Extract the [x, y] coordinate from the center of the cell holding the provided text.  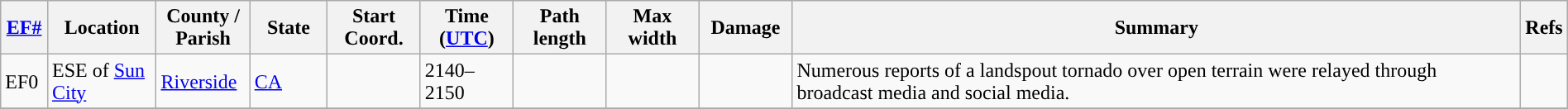
Path length [560, 28]
Start Coord. [374, 28]
EF0 [25, 81]
EF# [25, 28]
2140–2150 [466, 81]
Summary [1156, 28]
Max width [653, 28]
ESE of Sun City [101, 81]
State [289, 28]
CA [289, 81]
Time (UTC) [466, 28]
Numerous reports of a landspout tornado over open terrain were relayed through broadcast media and social media. [1156, 81]
Location [101, 28]
Refs [1545, 28]
County / Parish [203, 28]
Damage [746, 28]
Riverside [203, 81]
